Search for the cell housing the specified text and yield its [X, Y] center coordinate. 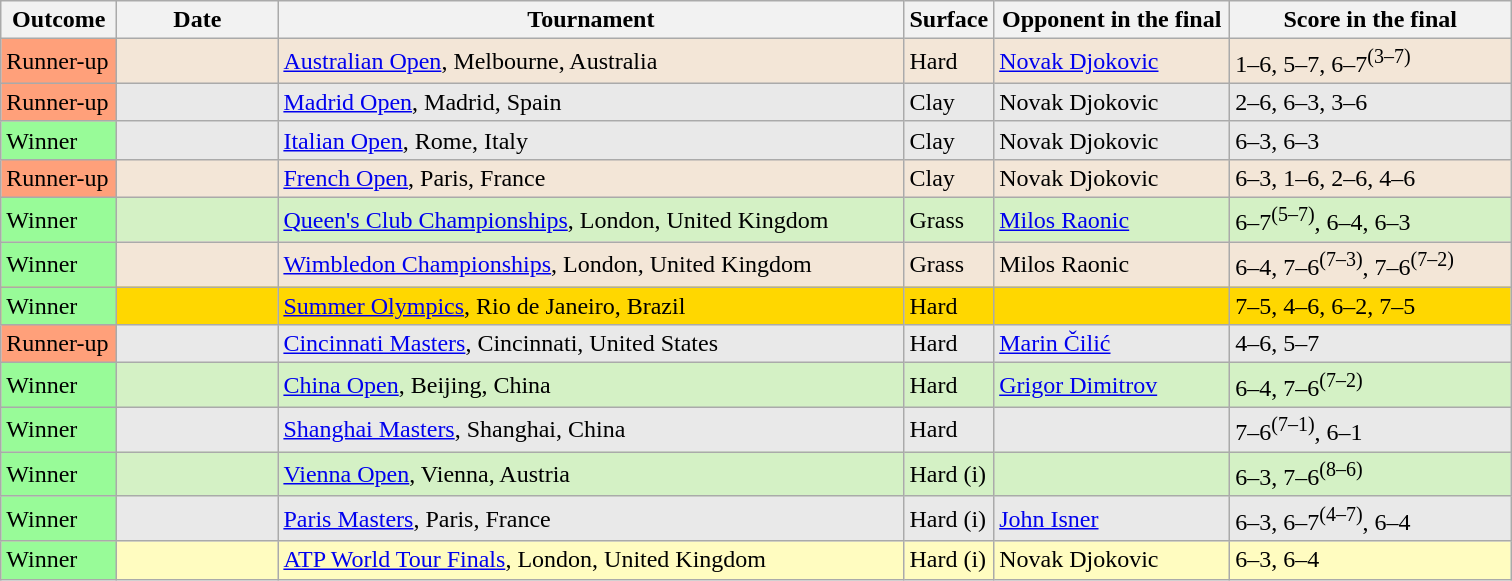
Summer Olympics, Rio de Janeiro, Brazil [591, 306]
Marin Čilić [1112, 344]
Wimbledon Championships, London, United Kingdom [591, 264]
Shanghai Masters, Shanghai, China [591, 430]
7–6(7–1), 6–1 [1370, 430]
Italian Open, Rome, Italy [591, 140]
6–3, 7–6(8–6) [1370, 474]
Grigor Dimitrov [1112, 386]
6–4, 7–6(7–3), 7–6(7–2) [1370, 264]
John Isner [1112, 518]
Paris Masters, Paris, France [591, 518]
1–6, 5–7, 6–7(3–7) [1370, 62]
2–6, 6–3, 3–6 [1370, 102]
ATP World Tour Finals, London, United Kingdom [591, 560]
7–5, 4–6, 6–2, 7–5 [1370, 306]
Vienna Open, Vienna, Austria [591, 474]
6–3, 6–4 [1370, 560]
Surface [949, 20]
Cincinnati Masters, Cincinnati, United States [591, 344]
6–7(5–7), 6–4, 6–3 [1370, 220]
Australian Open, Melbourne, Australia [591, 62]
Madrid Open, Madrid, Spain [591, 102]
6–3, 6–7(4–7), 6–4 [1370, 518]
Opponent in the final [1112, 20]
6–3, 1–6, 2–6, 4–6 [1370, 178]
4–6, 5–7 [1370, 344]
6–4, 7–6(7–2) [1370, 386]
Score in the final [1370, 20]
Tournament [591, 20]
Queen's Club Championships, London, United Kingdom [591, 220]
China Open, Beijing, China [591, 386]
French Open, Paris, France [591, 178]
6–3, 6–3 [1370, 140]
Date [198, 20]
Outcome [59, 20]
